Capture the cell that displays the provided text and extract its [X, Y] central coordinate. 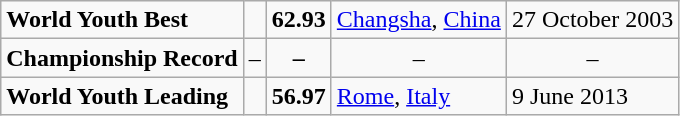
27 October 2003 [592, 20]
Championship Record [122, 58]
56.97 [298, 96]
62.93 [298, 20]
World Youth Leading [122, 96]
Rome, Italy [418, 96]
Changsha, China [418, 20]
9 June 2013 [592, 96]
World Youth Best [122, 20]
